Locate the cell with the specified text and output its [X, Y] center coordinate. 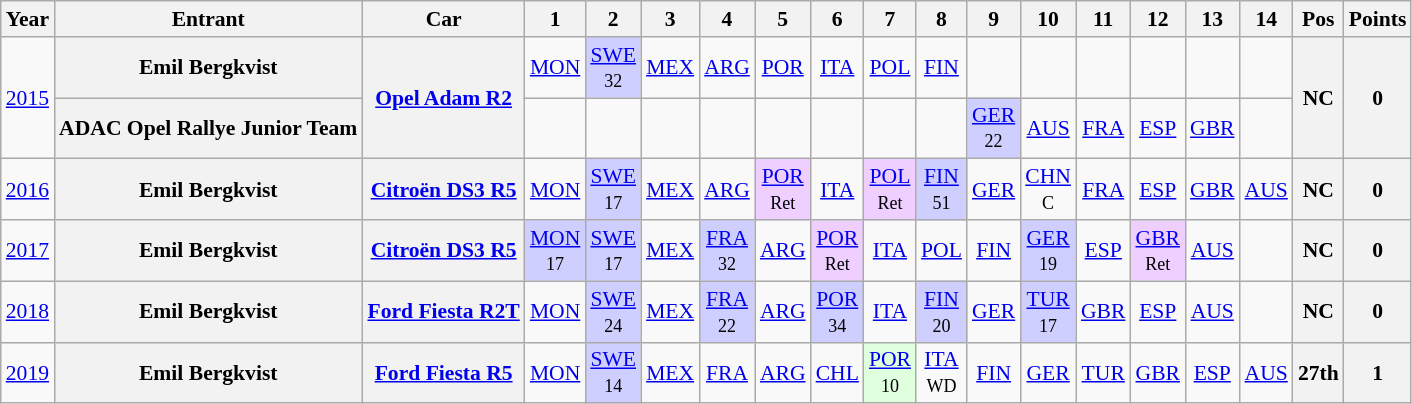
FRA32 [727, 250]
SWE32 [613, 68]
2017 [28, 250]
Year [28, 19]
13 [1212, 19]
GER22 [994, 128]
2016 [28, 190]
12 [1158, 19]
Ford Fiesta R2T [443, 312]
Points [1378, 19]
MON17 [556, 250]
POLRet [890, 190]
Ford Fiesta R5 [443, 372]
Car [443, 19]
SWE24 [613, 312]
11 [1104, 19]
POR [783, 68]
CHNC [1048, 190]
2015 [28, 98]
SWE14 [613, 372]
ADAC Opel Rallye Junior Team [208, 128]
Opel Adam R2 [443, 98]
ITAWD [942, 372]
3 [670, 19]
TUR [1104, 372]
FIN20 [942, 312]
14 [1266, 19]
10 [1048, 19]
POR10 [890, 372]
GBRRet [1158, 250]
6 [838, 19]
FRA22 [727, 312]
2 [613, 19]
Pos [1318, 19]
9 [994, 19]
8 [942, 19]
POR34 [838, 312]
Entrant [208, 19]
GER19 [1048, 250]
7 [890, 19]
27th [1318, 372]
5 [783, 19]
2019 [28, 372]
FIN51 [942, 190]
2018 [28, 312]
TUR17 [1048, 312]
4 [727, 19]
CHL [838, 372]
